Detect which cell encompasses the target text, then output its (X, Y) center coordinate. 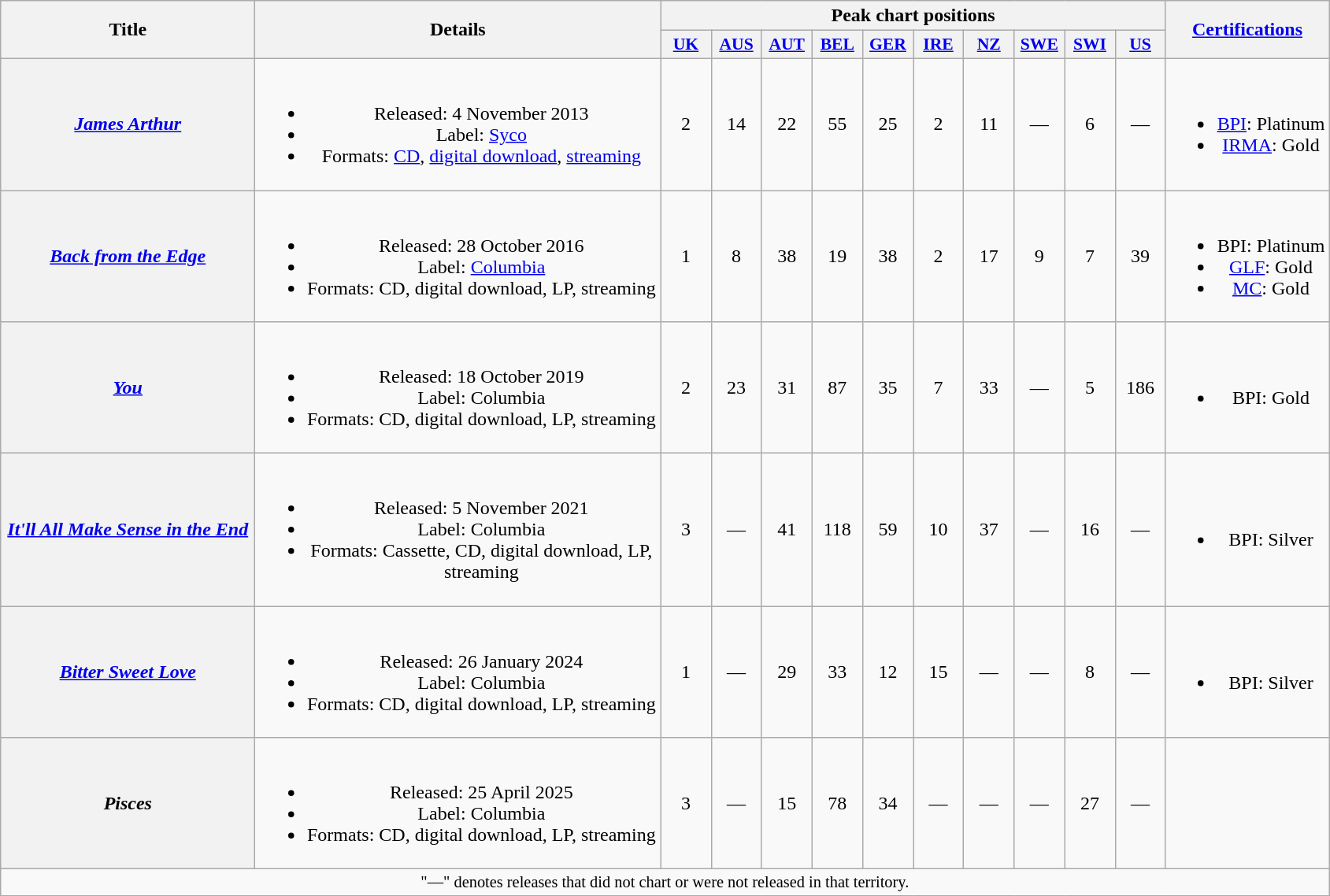
Details (458, 30)
39 (1140, 257)
37 (989, 530)
17 (989, 257)
25 (887, 124)
19 (837, 257)
87 (837, 387)
James Arthur (128, 124)
Released: 18 October 2019Label: ColumbiaFormats: CD, digital download, LP, streaming (458, 387)
Back from the Edge (128, 257)
IRE (939, 45)
6 (1090, 124)
AUT (787, 45)
186 (1140, 387)
Certifications (1247, 30)
Pisces (128, 803)
11 (989, 124)
10 (939, 530)
Released: 26 January 2024Label: ColumbiaFormats: CD, digital download, LP, streaming (458, 672)
23 (736, 387)
12 (887, 672)
78 (837, 803)
16 (1090, 530)
US (1140, 45)
It'll All Make Sense in the End (128, 530)
22 (787, 124)
Released: 4 November 2013Label: SycoFormats: CD, digital download, streaming (458, 124)
34 (887, 803)
5 (1090, 387)
Bitter Sweet Love (128, 672)
NZ (989, 45)
Peak chart positions (913, 16)
"—" denotes releases that did not chart or were not released in that territory. (665, 883)
35 (887, 387)
27 (1090, 803)
Released: 28 October 2016Label: ColumbiaFormats: CD, digital download, LP, streaming (458, 257)
SWI (1090, 45)
Title (128, 30)
118 (837, 530)
41 (787, 530)
UK (686, 45)
55 (837, 124)
BEL (837, 45)
AUS (736, 45)
Released: 5 November 2021Label: ColumbiaFormats: Cassette, CD, digital download, LP, streaming (458, 530)
SWE (1039, 45)
31 (787, 387)
You (128, 387)
BPI: PlatinumGLF: GoldMC: Gold (1247, 257)
GER (887, 45)
29 (787, 672)
Released: 25 April 2025Label: ColumbiaFormats: CD, digital download, LP, streaming (458, 803)
14 (736, 124)
BPI: Gold (1247, 387)
9 (1039, 257)
BPI: PlatinumIRMA: Gold (1247, 124)
59 (887, 530)
